Locate the cell with the specified text and output its (x, y) center coordinate. 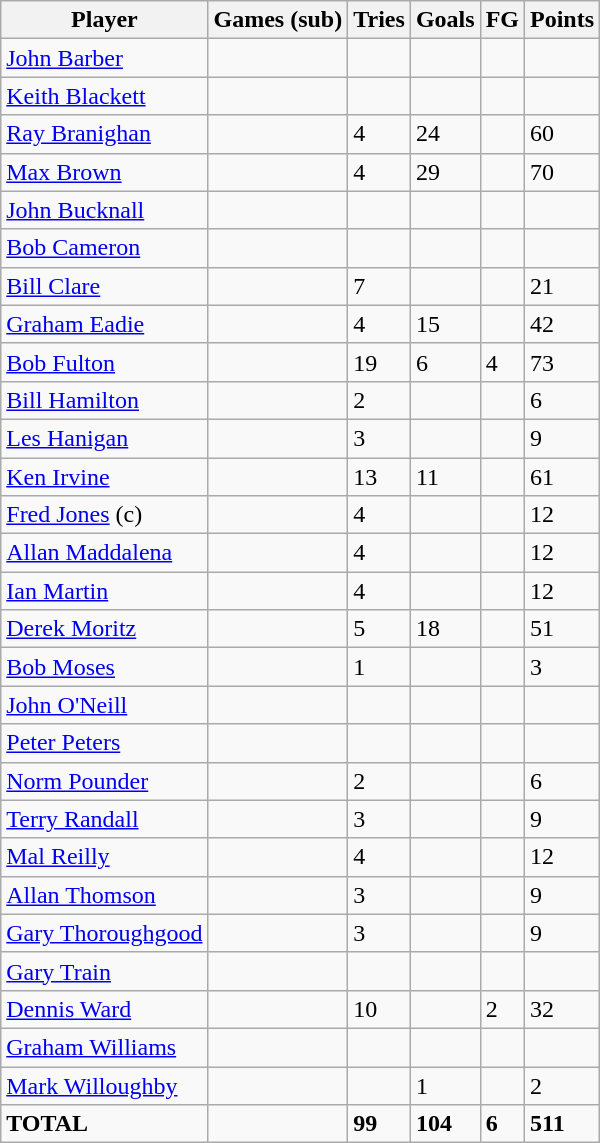
Bob Cameron (104, 248)
TOTAL (104, 1124)
Gary Thoroughgood (104, 933)
Keith Blackett (104, 96)
Mal Reilly (104, 857)
Derek Moritz (104, 629)
John Bucknall (104, 210)
Max Brown (104, 172)
Ian Martin (104, 591)
Goals (445, 20)
73 (562, 362)
Peter Peters (104, 743)
Dennis Ward (104, 1009)
Bob Fulton (104, 362)
Gary Train (104, 971)
42 (562, 324)
Tries (380, 20)
11 (445, 477)
24 (445, 134)
Allan Maddalena (104, 553)
Games (sub) (278, 20)
511 (562, 1124)
13 (380, 477)
29 (445, 172)
60 (562, 134)
Terry Randall (104, 819)
FG (502, 20)
Graham Williams (104, 1047)
104 (445, 1124)
Bill Clare (104, 286)
Ken Irvine (104, 477)
Points (562, 20)
51 (562, 629)
18 (445, 629)
Bob Moses (104, 667)
15 (445, 324)
61 (562, 477)
Player (104, 20)
10 (380, 1009)
Ray Branighan (104, 134)
Bill Hamilton (104, 400)
John Barber (104, 58)
Graham Eadie (104, 324)
Allan Thomson (104, 895)
Les Hanigan (104, 438)
99 (380, 1124)
5 (380, 629)
21 (562, 286)
Norm Pounder (104, 781)
7 (380, 286)
70 (562, 172)
19 (380, 362)
John O'Neill (104, 705)
Mark Willoughby (104, 1085)
Fred Jones (c) (104, 515)
32 (562, 1009)
